Return the [X, Y] coordinate for the center point of the cell that contains the specified text.  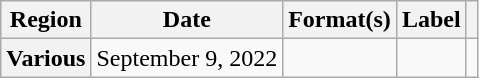
Format(s) [340, 20]
Various [46, 58]
Region [46, 20]
Label [431, 20]
Date [187, 20]
September 9, 2022 [187, 58]
